Identify which cell holds the provided text, then report its [X, Y] central coordinate. 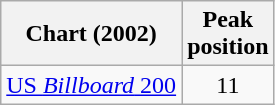
Peakposition [228, 34]
US Billboard 200 [92, 85]
Chart (2002) [92, 34]
11 [228, 85]
